Identify which cell holds the provided text, then report its [X, Y] central coordinate. 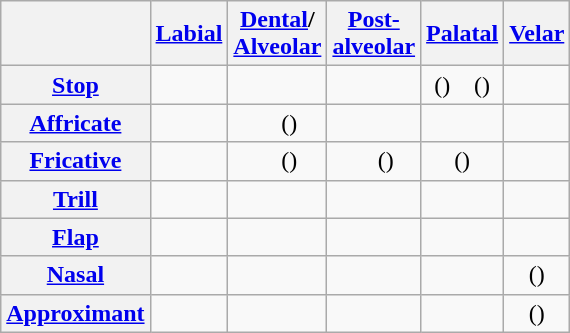
Flap [76, 237]
Post-alveolar [374, 34]
Trill [76, 199]
() () [462, 85]
Velar [537, 34]
Nasal [76, 275]
Labial [189, 34]
Palatal [462, 34]
Affricate [76, 123]
Approximant [76, 313]
Dental/Alveolar [278, 34]
Fricative [76, 161]
Stop [76, 85]
